Find where the given text appears and provide that cell's center as [X, Y] coordinate. 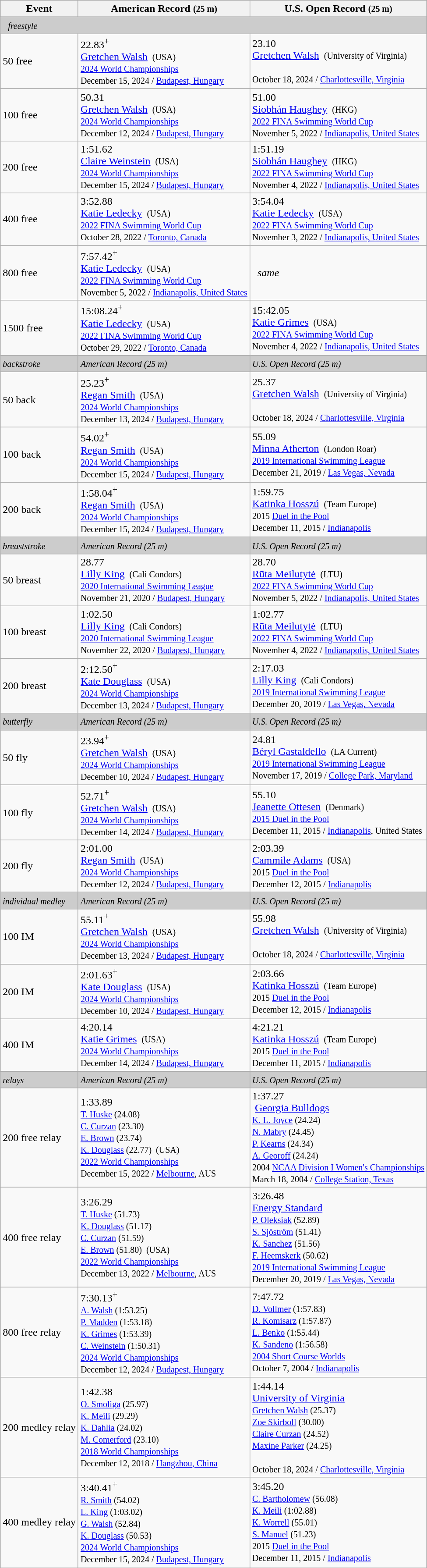
1:58.04+ Regan Smith (USA) 2024 World Championships December 15, 2024 / Budapest, Hungary [164, 510]
individual medley [39, 900]
50 fly [39, 757]
55.98 Gretchen Walsh (University of Virginia) October 18, 2024 / Charlottesville, Virginia [338, 936]
1:33.89 T. Huske (24.08)C. Curzan (23.30)E. Brown (23.74)K. Douglass (22.77) (USA) 2022 World Championships December 15, 2022 / Melbourne, AUS [164, 1138]
55.10 Jeanette Ottesen (Denmark) 2015 Duel in the Pool December 11, 2015 / Indianapolis, United States [338, 813]
25.23+ Regan Smith (USA) 2024 World Championships December 13, 2024 / Budapest, Hungary [164, 400]
24.81 Béryl Gastaldello (LA Current) 2019 International Swimming League November 17, 2019 / College Park, Maryland [338, 757]
1:51.62 Claire Weinstein (USA) 2024 World Championships December 15, 2024 / Budapest, Hungary [164, 167]
7:57.42+ Katie Ledecky (USA) 2022 FINA Swimming World Cup November 5, 2022 / Indianapolis, United States [164, 273]
2:03.66 Katinka Hosszú (Team Europe) 2015 Duel in the Pool December 12, 2015 / Indianapolis [338, 992]
50 back [39, 400]
2:03.39 Cammile Adams (USA) 2015 Duel in the Pool December 12, 2015 / Indianapolis [338, 866]
100 fly [39, 813]
2:12.50+ Kate Douglass (USA) 2024 World Championships December 13, 2024 / Budapest, Hungary [164, 686]
400 medley relay [39, 1522]
1500 free [39, 328]
relays [39, 1080]
1:59.75 Katinka Hosszú (Team Europe) 2015 Duel in the Pool December 11, 2015 / Indianapolis [338, 510]
50.31 Gretchen Walsh (USA) 2024 World Championships December 12, 2024 / Budapest, Hungary [164, 115]
800 free [39, 273]
200 free [39, 167]
backstroke [39, 364]
400 free [39, 219]
3:45.20 C. Bartholomew (56.08)K. Meili (1:02.88)K. Worrell (55.01)S. Manuel (51.23) 2015 Duel in the Pool December 11, 2015 / Indianapolis [338, 1522]
23.10 Gretchen Walsh (University of Virginia) October 18, 2024 / Charlottesville, Virginia [338, 61]
400 IM [39, 1045]
butterfly [39, 722]
100 breast [39, 632]
800 free relay [39, 1333]
breaststroke [39, 545]
28.70 Rūta Meilutytė (LTU) 2022 FINA Swimming World Cup November 5, 2022 / Indianapolis, United States [338, 580]
2:17.03 Lilly King (Cali Condors) 2019 International Swimming League December 20, 2019 / Las Vegas, Nevada [338, 686]
2:01.63+ Kate Douglass (USA) 2024 World Championships December 10, 2024 / Budapest, Hungary [164, 992]
1:51.19 Siobhán Haughey (HKG) 2022 FINA Swimming World Cup November 4, 2022 / Indianapolis, United States [338, 167]
15:08.24+ Katie Ledecky (USA) 2022 FINA Swimming World Cup October 29, 2022 / Toronto, Canada [164, 328]
50 free [39, 61]
200 fly [39, 866]
1:02.50 Lilly King (Cali Condors) 2020 International Swimming League November 22, 2020 / Budapest, Hungary [164, 632]
54.02+ Regan Smith (USA) 2024 World Championships December 15, 2024 / Budapest, Hungary [164, 455]
200 back [39, 510]
1:42.38 O. Smoliga (25.97)K. Meili (29.29)K. Dahlia (24.02)M. Comerford (23.10) 2018 World Championships December 12, 2018 / Hangzhou, China [164, 1427]
400 free relay [39, 1237]
51.00 Siobhán Haughey (HKG) 2022 FINA Swimming World Cup November 5, 2022 / Indianapolis, United States [338, 115]
3:40.41+ R. Smith (54.02)L. King (1:03.02)G. Walsh (52.84)K. Douglass (50.53) 2024 World Championships December 15, 2024 / Budapest, Hungary [164, 1522]
200 breast [39, 686]
1:02.77 Rūta Meilutytė (LTU) 2022 FINA Swimming World Cup November 4, 2022 / Indianapolis, United States [338, 632]
55.11+ Gretchen Walsh (USA) 2024 World Championships December 13, 2024 / Budapest, Hungary [164, 936]
100 free [39, 115]
23.94+ Gretchen Walsh (USA) 2024 World Championships December 10, 2024 / Budapest, Hungary [164, 757]
22.83+ Gretchen Walsh (USA) 2024 World Championships December 15, 2024 / Budapest, Hungary [164, 61]
55.09 Minna Atherton (London Roar) 2019 International Swimming League December 21, 2019 / Las Vegas, Nevada [338, 455]
200 medley relay [39, 1427]
200 free relay [39, 1138]
3:52.88 Katie Ledecky (USA) 2022 FINA Swimming World Cup October 28, 2022 / Toronto, Canada [164, 219]
50 breast [39, 580]
200 IM [39, 992]
25.37 Gretchen Walsh (University of Virginia) October 18, 2024 / Charlottesville, Virginia [338, 400]
15:42.05 Katie Grimes (USA) 2022 FINA Swimming World Cup November 4, 2022 / Indianapolis, United States [338, 328]
28.77 Lilly King (Cali Condors) 2020 International Swimming League November 21, 2020 / Budapest, Hungary [164, 580]
Event [39, 9]
same [338, 273]
3:54.04 Katie Ledecky (USA) 2022 FINA Swimming World Cup November 3, 2022 / Indianapolis, United States [338, 219]
52.71+ Gretchen Walsh (USA) 2024 World Championships December 14, 2024 / Budapest, Hungary [164, 813]
4:20.14 Katie Grimes (USA) 2024 World Championships December 14, 2024 / Budapest, Hungary [164, 1045]
freestyle [214, 25]
100 IM [39, 936]
4:21.21 Katinka Hosszú (Team Europe) 2015 Duel in the Pool December 11, 2015 / Indianapolis [338, 1045]
2:01.00 Regan Smith (USA) 2024 World Championships December 12, 2024 / Budapest, Hungary [164, 866]
100 back [39, 455]
3:26.29 T. Huske (51.73)K. Douglass (51.17)C. Curzan (51.59)E. Brown (51.80) (USA) 2022 World Championships December 13, 2022 / Melbourne, AUS [164, 1237]
7:47.72 D. Vollmer (1:57.83)R. Komisarz (1:57.87)L. Benko (1:55.44)K. Sandeno (1:56.58) 2004 Short Course Worlds October 7, 2004 / Indianapolis [338, 1333]
